Scan for the cell matching the given text and deliver its (X, Y) coordinate at center. 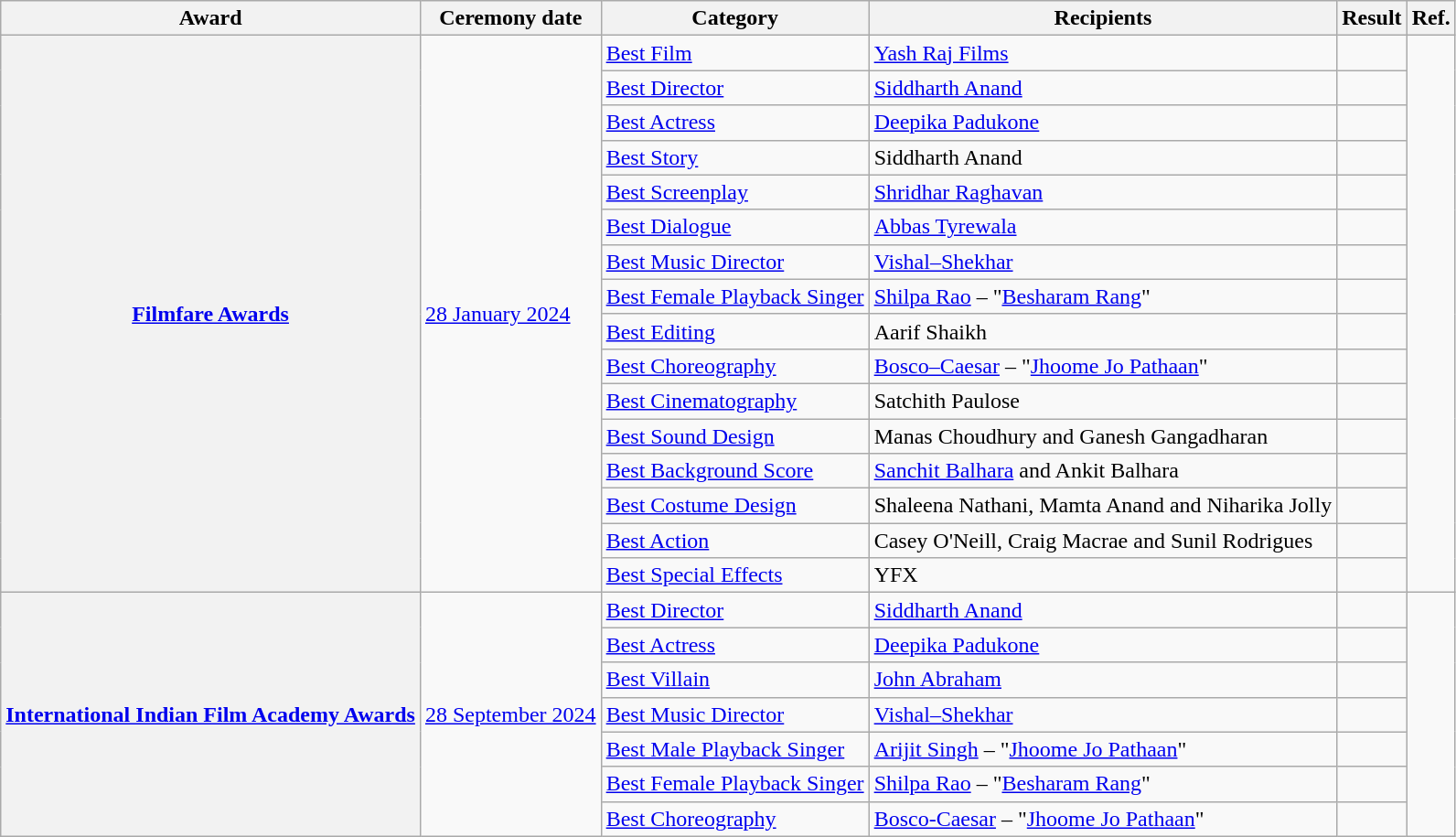
Best Cinematography (735, 401)
Yash Raj Films (1103, 53)
YFX (1103, 575)
Filmfare Awards (210, 315)
Shridhar Raghavan (1103, 192)
Best Story (735, 157)
Best Sound Design (735, 436)
Recipients (1103, 18)
Manas Choudhury and Ganesh Gangadharan (1103, 436)
Best Background Score (735, 471)
Award (210, 18)
Ref. (1430, 18)
Sanchit Balhara and Ankit Balhara (1103, 471)
28 January 2024 (510, 315)
Best Dialogue (735, 227)
Best Costume Design (735, 506)
Best Villain (735, 680)
Bosco-Caesar – "Jhoome Jo Pathaan" (1103, 819)
Best Male Playback Singer (735, 749)
John Abraham (1103, 680)
Bosco–Caesar – "Jhoome Jo Pathaan" (1103, 366)
Abbas Tyrewala (1103, 227)
Satchith Paulose (1103, 401)
Shaleena Nathani, Mamta Anand and Niharika Jolly (1103, 506)
Aarif Shaikh (1103, 331)
28 September 2024 (510, 714)
Casey O'Neill, Craig Macrae and Sunil Rodrigues (1103, 541)
Best Action (735, 541)
Best Special Effects (735, 575)
Best Screenplay (735, 192)
Category (735, 18)
Best Editing (735, 331)
Best Film (735, 53)
Result (1372, 18)
International Indian Film Academy Awards (210, 714)
Ceremony date (510, 18)
Arijit Singh – "Jhoome Jo Pathaan" (1103, 749)
